Search for the cell housing the specified text and yield its (X, Y) center coordinate. 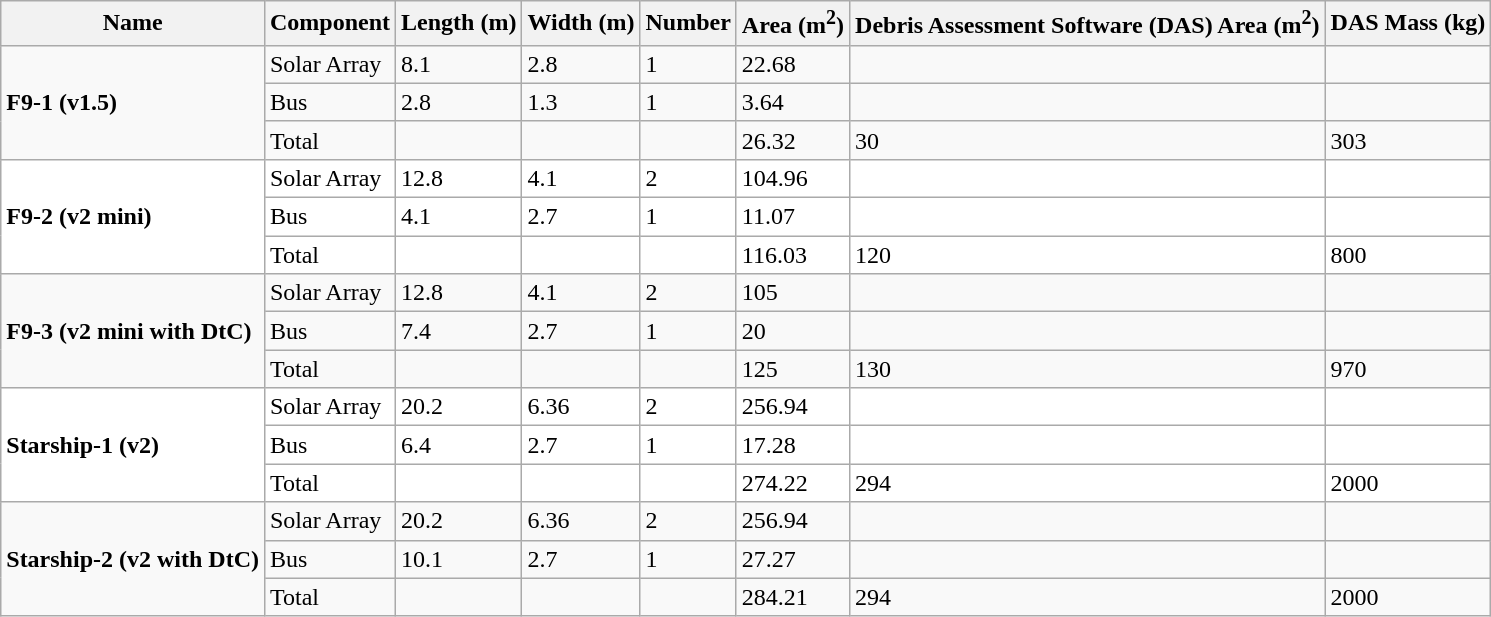
7.4 (459, 331)
125 (792, 369)
F9-3 (v2 mini with DtC) (133, 331)
3.64 (792, 102)
970 (1408, 369)
6.4 (459, 445)
22.68 (792, 64)
Length (m) (459, 24)
Debris Assessment Software (DAS) Area (m2) (1088, 24)
F9-2 (v2 mini) (133, 216)
Name (133, 24)
Starship-2 (v2 with DtC) (133, 559)
284.21 (792, 597)
Component (330, 24)
1.3 (581, 102)
Starship-1 (v2) (133, 445)
120 (1088, 255)
104.96 (792, 178)
Width (m) (581, 24)
30 (1088, 140)
Area (m2) (792, 24)
27.27 (792, 559)
800 (1408, 255)
F9-1 (v1.5) (133, 102)
303 (1408, 140)
11.07 (792, 217)
26.32 (792, 140)
Number (688, 24)
274.22 (792, 483)
116.03 (792, 255)
DAS Mass (kg) (1408, 24)
10.1 (459, 559)
130 (1088, 369)
20 (792, 331)
17.28 (792, 445)
105 (792, 293)
8.1 (459, 64)
